Detect which cell encompasses the target text, then output its (x, y) center coordinate. 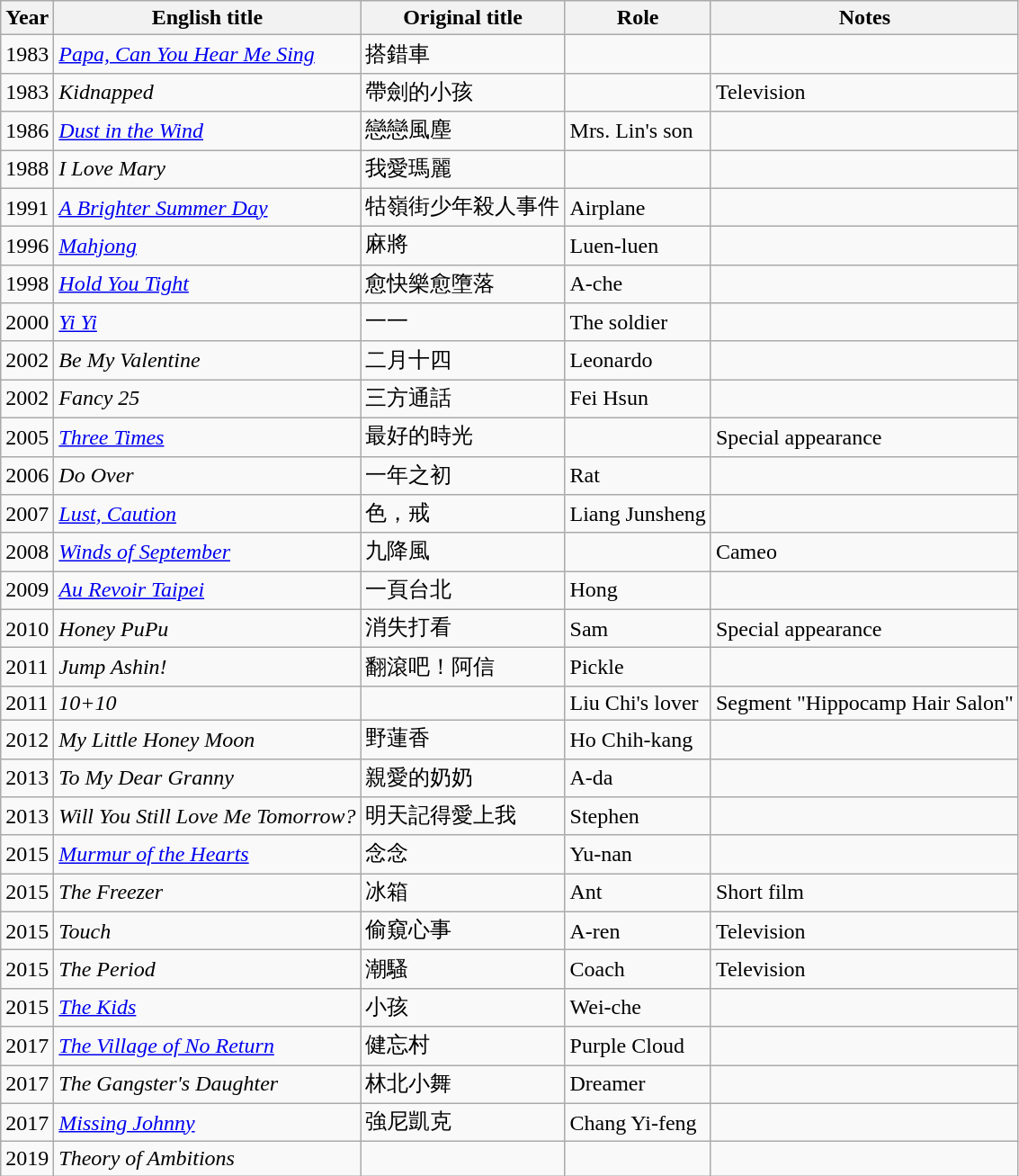
My Little Honey Moon (207, 740)
Au Revoir Taipei (207, 590)
2008 (27, 552)
Three Times (207, 437)
Liu Chi's lover (638, 703)
消失打看 (462, 628)
明天記得愛上我 (462, 817)
1991 (27, 207)
念念 (462, 855)
愈快樂愈墮落 (462, 284)
Murmur of the Hearts (207, 855)
The Freezer (207, 893)
小孩 (462, 1008)
一年之初 (462, 475)
Stephen (638, 817)
2012 (27, 740)
Honey PuPu (207, 628)
2007 (27, 515)
1998 (27, 284)
A-ren (638, 930)
2000 (27, 322)
Kidnapped (207, 92)
Wei-che (638, 1008)
野蓮香 (462, 740)
A-che (638, 284)
Hold You Tight (207, 284)
Mahjong (207, 247)
1988 (27, 169)
2009 (27, 590)
A Brighter Summer Day (207, 207)
Ho Chih-kang (638, 740)
Dust in the Wind (207, 131)
Papa, Can You Hear Me Sing (207, 54)
三方通話 (462, 399)
The Village of No Return (207, 1046)
搭錯車 (462, 54)
Be My Valentine (207, 360)
Rat (638, 475)
強尼凱克 (462, 1123)
Ant (638, 893)
I Love Mary (207, 169)
麻將 (462, 247)
The soldier (638, 322)
Jump Ashin! (207, 668)
我愛瑪麗 (462, 169)
Segment "Hippocamp Hair Salon" (864, 703)
Notes (864, 18)
The Kids (207, 1008)
1996 (27, 247)
2006 (27, 475)
Cameo (864, 552)
10+10 (207, 703)
最好的時光 (462, 437)
Fei Hsun (638, 399)
Sam (638, 628)
Will You Still Love Me Tomorrow? (207, 817)
Liang Junsheng (638, 515)
Lust, Caution (207, 515)
健忘村 (462, 1046)
Leonardo (638, 360)
The Period (207, 970)
Dreamer (638, 1085)
九降風 (462, 552)
The Gangster's Daughter (207, 1085)
Luen-luen (638, 247)
Mrs. Lin's son (638, 131)
Missing Johnny (207, 1123)
2019 (27, 1159)
Purple Cloud (638, 1046)
Original title (462, 18)
Fancy 25 (207, 399)
Role (638, 18)
林北小舞 (462, 1085)
2010 (27, 628)
親愛的奶奶 (462, 777)
1986 (27, 131)
帶劍的小孩 (462, 92)
一一 (462, 322)
牯嶺街少年殺人事件 (462, 207)
Year (27, 18)
Touch (207, 930)
一頁台北 (462, 590)
Pickle (638, 668)
Theory of Ambitions (207, 1159)
Winds of September (207, 552)
色，戒 (462, 515)
偷窺心事 (462, 930)
二月十四 (462, 360)
Yi Yi (207, 322)
Chang Yi-feng (638, 1123)
戀戀風塵 (462, 131)
冰箱 (462, 893)
2005 (27, 437)
Coach (638, 970)
A-da (638, 777)
Short film (864, 893)
Do Over (207, 475)
潮騷 (462, 970)
翻滾吧！阿信 (462, 668)
Airplane (638, 207)
To My Dear Granny (207, 777)
Yu-nan (638, 855)
English title (207, 18)
Hong (638, 590)
